Pinpoint the cell where the given text exists, returning its [x, y] midpoint coordinate. 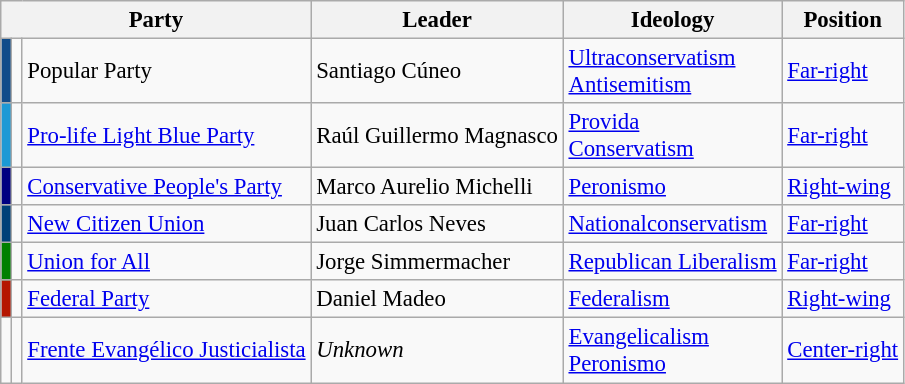
Federal Party [166, 299]
Unknown [437, 350]
Santiago Cúneo [437, 72]
Marco Aurelio Michelli [437, 187]
ProvidaConservatism [672, 136]
Frente Evangélico Justicialista [166, 350]
UltraconservatismAntisemitism [672, 72]
Ideology [672, 20]
Union for All [166, 262]
Position [842, 20]
Party [156, 20]
Jorge Simmermacher [437, 262]
Republican Liberalism [672, 262]
Center-right [842, 350]
Pro-life Light Blue Party [166, 136]
Raúl Guillermo Magnasco [437, 136]
New Citizen Union [166, 224]
Nationalconservatism [672, 224]
Conservative People's Party [166, 187]
Leader [437, 20]
Juan Carlos Neves [437, 224]
Peronismo [672, 187]
Federalism [672, 299]
Daniel Madeo [437, 299]
EvangelicalismPeronismo [672, 350]
Popular Party [166, 72]
